Detect which cell encompasses the target text, then output its (x, y) center coordinate. 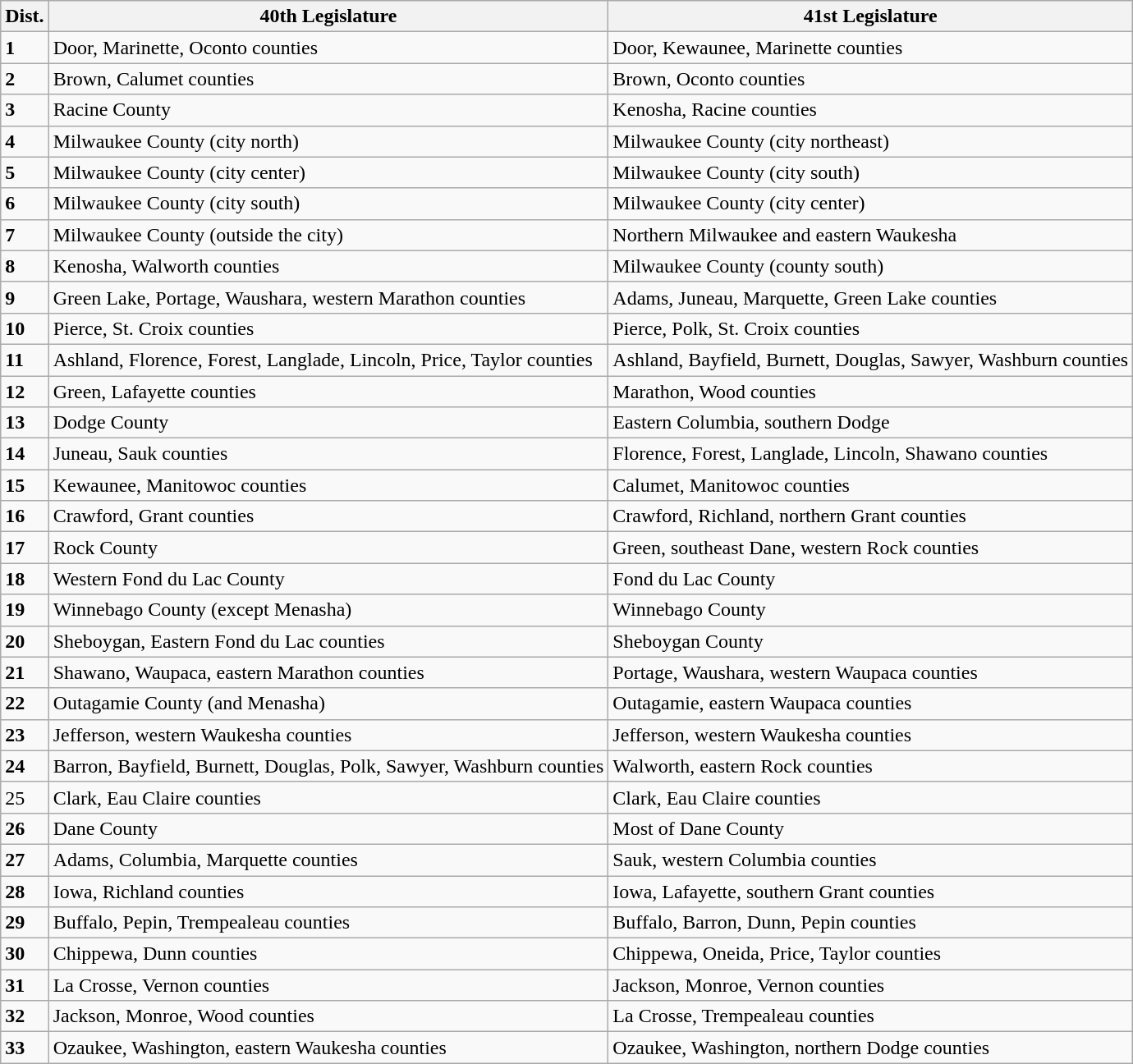
1 (25, 48)
Jackson, Monroe, Wood counties (328, 1016)
14 (25, 454)
Ashland, Bayfield, Burnett, Douglas, Sawyer, Washburn counties (870, 360)
Milwaukee County (county south) (870, 266)
31 (25, 985)
29 (25, 923)
Iowa, Richland counties (328, 891)
Milwaukee County (city northeast) (870, 141)
Winnebago County (except Menasha) (328, 610)
Chippewa, Dunn counties (328, 954)
La Crosse, Trempealeau counties (870, 1016)
20 (25, 641)
Eastern Columbia, southern Dodge (870, 423)
Western Fond du Lac County (328, 579)
3 (25, 110)
24 (25, 766)
Most of Dane County (870, 828)
6 (25, 204)
Outagamie County (and Menasha) (328, 704)
Fond du Lac County (870, 579)
Sheboygan County (870, 641)
Buffalo, Pepin, Trempealeau counties (328, 923)
15 (25, 485)
33 (25, 1048)
41st Legislature (870, 16)
Iowa, Lafayette, southern Grant counties (870, 891)
4 (25, 141)
12 (25, 392)
Pierce, St. Croix counties (328, 328)
26 (25, 828)
21 (25, 672)
27 (25, 860)
Portage, Waushara, western Waupaca counties (870, 672)
8 (25, 266)
11 (25, 360)
13 (25, 423)
Ashland, Florence, Forest, Langlade, Lincoln, Price, Taylor counties (328, 360)
Brown, Calumet counties (328, 79)
Sheboygan, Eastern Fond du Lac counties (328, 641)
18 (25, 579)
19 (25, 610)
5 (25, 172)
Calumet, Manitowoc counties (870, 485)
Racine County (328, 110)
23 (25, 735)
Florence, Forest, Langlade, Lincoln, Shawano counties (870, 454)
Outagamie, eastern Waupaca counties (870, 704)
Brown, Oconto counties (870, 79)
Ozaukee, Washington, northern Dodge counties (870, 1048)
Barron, Bayfield, Burnett, Douglas, Polk, Sawyer, Washburn counties (328, 766)
Winnebago County (870, 610)
Northern Milwaukee and eastern Waukesha (870, 235)
Crawford, Richland, northern Grant counties (870, 516)
Milwaukee County (outside the city) (328, 235)
Green, Lafayette counties (328, 392)
Dist. (25, 16)
Crawford, Grant counties (328, 516)
30 (25, 954)
16 (25, 516)
Kenosha, Racine counties (870, 110)
Rock County (328, 548)
10 (25, 328)
25 (25, 797)
Buffalo, Barron, Dunn, Pepin counties (870, 923)
40th Legislature (328, 16)
Dodge County (328, 423)
Sauk, western Columbia counties (870, 860)
Kenosha, Walworth counties (328, 266)
Kewaunee, Manitowoc counties (328, 485)
Door, Marinette, Oconto counties (328, 48)
Green Lake, Portage, Waushara, western Marathon counties (328, 297)
La Crosse, Vernon counties (328, 985)
Door, Kewaunee, Marinette counties (870, 48)
Green, southeast Dane, western Rock counties (870, 548)
Walworth, eastern Rock counties (870, 766)
17 (25, 548)
Chippewa, Oneida, Price, Taylor counties (870, 954)
Adams, Columbia, Marquette counties (328, 860)
Adams, Juneau, Marquette, Green Lake counties (870, 297)
Pierce, Polk, St. Croix counties (870, 328)
Shawano, Waupaca, eastern Marathon counties (328, 672)
Dane County (328, 828)
2 (25, 79)
22 (25, 704)
Marathon, Wood counties (870, 392)
Juneau, Sauk counties (328, 454)
7 (25, 235)
Ozaukee, Washington, eastern Waukesha counties (328, 1048)
32 (25, 1016)
Milwaukee County (city north) (328, 141)
Jackson, Monroe, Vernon counties (870, 985)
9 (25, 297)
28 (25, 891)
